Determine the (x, y) coordinate at the center of the cell enclosing the given text.  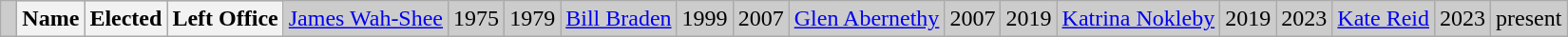
present (1529, 19)
Bill Braden (619, 19)
Katrina Nokleby (1138, 19)
Name (51, 19)
1979 (532, 19)
Glen Abernethy (867, 19)
1999 (705, 19)
Elected (125, 19)
Left Office (225, 19)
1975 (477, 19)
Kate Reid (1384, 19)
James Wah-Shee (365, 19)
